Search for the cell housing the specified text and yield its (x, y) center coordinate. 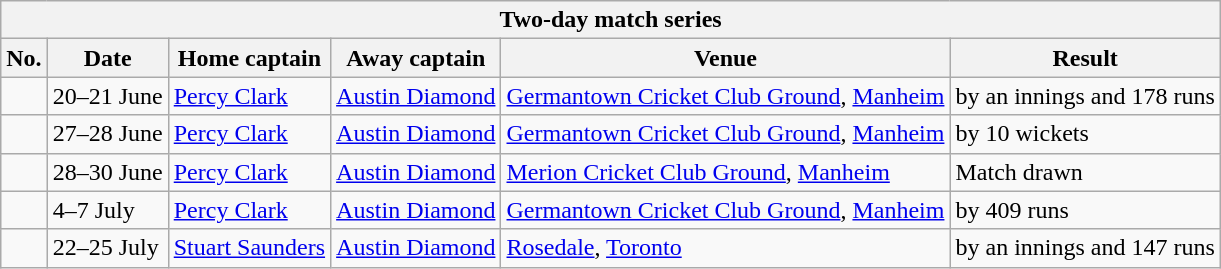
Date (108, 58)
Match drawn (1085, 172)
Merion Cricket Club Ground, Manheim (726, 172)
No. (24, 58)
4–7 July (108, 210)
22–25 July (108, 248)
by 409 runs (1085, 210)
Two-day match series (611, 20)
Home captain (249, 58)
Rosedale, Toronto (726, 248)
20–21 June (108, 96)
by an innings and 147 runs (1085, 248)
Away captain (416, 58)
Result (1085, 58)
Venue (726, 58)
27–28 June (108, 134)
by an innings and 178 runs (1085, 96)
28–30 June (108, 172)
Stuart Saunders (249, 248)
by 10 wickets (1085, 134)
